For the text-containing cell, return its midpoint in [X, Y] coordinate format. 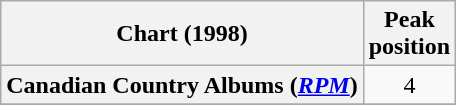
Peakposition [409, 34]
Chart (1998) [182, 34]
4 [409, 85]
Canadian Country Albums (RPM) [182, 85]
